Return [x, y] of the center of cell containing provided text 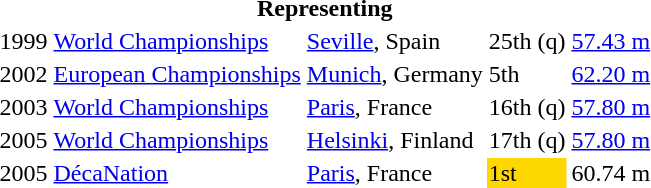
1st [527, 173]
Munich, Germany [394, 74]
16th (q) [527, 107]
5th [527, 74]
Helsinki, Finland [394, 140]
17th (q) [527, 140]
25th (q) [527, 41]
European Championships [177, 74]
Seville, Spain [394, 41]
DécaNation [177, 173]
